Provide the (x, y) coordinate of the cell's center where the given text is located.  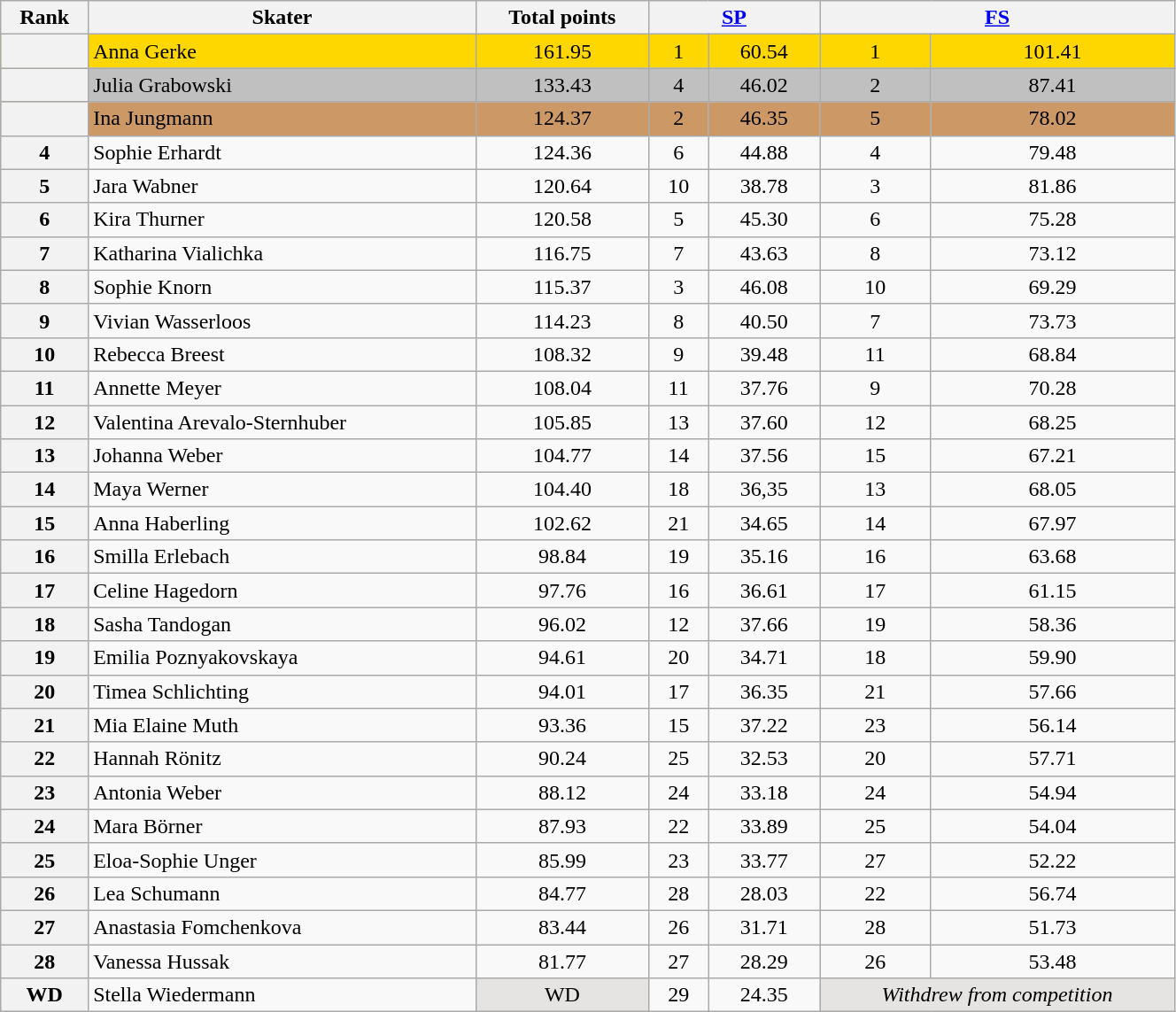
Rank (44, 18)
Smilla Erlebach (282, 557)
32.53 (764, 759)
98.84 (561, 557)
68.84 (1053, 354)
Antonia Weber (282, 792)
Anna Gerke (282, 51)
53.48 (1053, 961)
51.73 (1053, 927)
104.77 (561, 456)
Valentina Arevalo-Sternhuber (282, 422)
Lea Schumann (282, 893)
46.02 (764, 85)
31.71 (764, 927)
81.86 (1053, 186)
Total points (561, 18)
36.61 (764, 591)
40.50 (764, 321)
Anna Haberling (282, 523)
38.78 (764, 186)
36,35 (764, 490)
73.73 (1053, 321)
108.32 (561, 354)
Katharina Vialichka (282, 253)
87.41 (1053, 85)
85.99 (561, 860)
Celine Hagedorn (282, 591)
37.66 (764, 624)
57.71 (1053, 759)
68.05 (1053, 490)
33.77 (764, 860)
102.62 (561, 523)
115.37 (561, 287)
56.74 (1053, 893)
Vanessa Hussak (282, 961)
37.22 (764, 725)
83.44 (561, 927)
59.90 (1053, 658)
Eloa-Sophie Unger (282, 860)
56.14 (1053, 725)
161.95 (561, 51)
101.41 (1053, 51)
94.61 (561, 658)
Sophie Erhardt (282, 152)
88.12 (561, 792)
105.85 (561, 422)
34.71 (764, 658)
39.48 (764, 354)
Mia Elaine Muth (282, 725)
108.04 (561, 388)
84.77 (561, 893)
FS (997, 18)
28.29 (764, 961)
69.29 (1053, 287)
Sasha Tandogan (282, 624)
46.08 (764, 287)
68.25 (1053, 422)
44.88 (764, 152)
Jara Wabner (282, 186)
90.24 (561, 759)
46.35 (764, 119)
Emilia Poznyakovskaya (282, 658)
Skater (282, 18)
124.36 (561, 152)
Annette Meyer (282, 388)
Anastasia Fomchenkova (282, 927)
43.63 (764, 253)
116.75 (561, 253)
29 (678, 995)
54.04 (1053, 826)
94.01 (561, 691)
93.36 (561, 725)
67.97 (1053, 523)
Mara Börner (282, 826)
96.02 (561, 624)
Withdrew from competition (997, 995)
Stella Wiedermann (282, 995)
SP (733, 18)
75.28 (1053, 220)
114.23 (561, 321)
120.58 (561, 220)
58.36 (1053, 624)
124.37 (561, 119)
78.02 (1053, 119)
37.56 (764, 456)
79.48 (1053, 152)
60.54 (764, 51)
34.65 (764, 523)
Hannah Rönitz (282, 759)
61.15 (1053, 591)
63.68 (1053, 557)
Ina Jungmann (282, 119)
67.21 (1053, 456)
37.76 (764, 388)
Maya Werner (282, 490)
Johanna Weber (282, 456)
54.94 (1053, 792)
133.43 (561, 85)
120.64 (561, 186)
Rebecca Breest (282, 354)
104.40 (561, 490)
73.12 (1053, 253)
70.28 (1053, 388)
57.66 (1053, 691)
87.93 (561, 826)
Timea Schlichting (282, 691)
35.16 (764, 557)
36.35 (764, 691)
81.77 (561, 961)
24.35 (764, 995)
33.89 (764, 826)
33.18 (764, 792)
Kira Thurner (282, 220)
28.03 (764, 893)
37.60 (764, 422)
52.22 (1053, 860)
97.76 (561, 591)
Vivian Wasserloos (282, 321)
45.30 (764, 220)
Sophie Knorn (282, 287)
Julia Grabowski (282, 85)
